From the cell containing the given text, extract its center point as (x, y) coordinate. 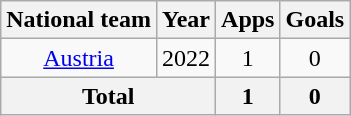
Apps (248, 20)
National team (79, 20)
Austria (79, 58)
Total (108, 96)
Goals (315, 20)
Year (186, 20)
2022 (186, 58)
